Locate the cell with the specified text and output its [X, Y] center coordinate. 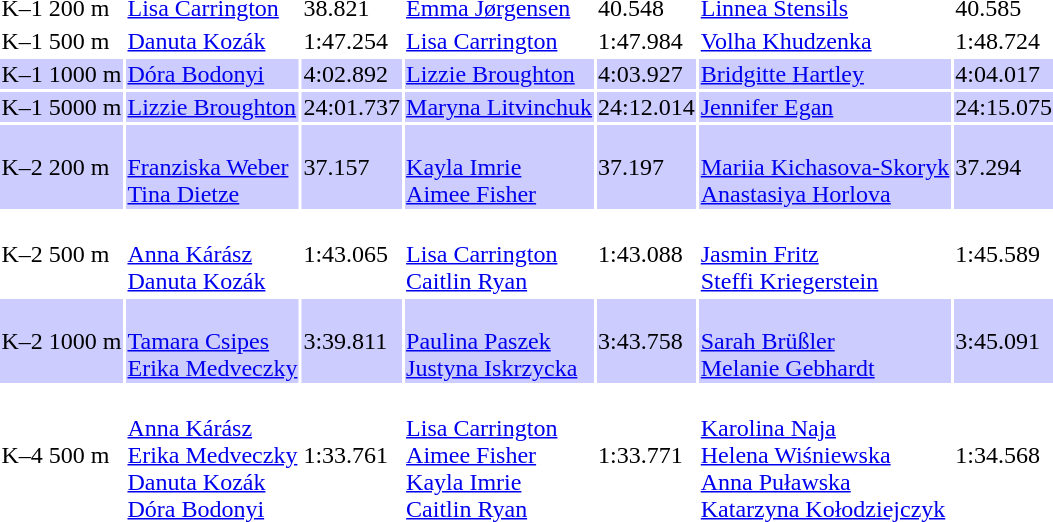
3:43.758 [647, 341]
24:01.737 [352, 107]
1:43.065 [352, 254]
Tamara CsipesErika Medveczky [212, 341]
Anna KárászDanuta Kozák [212, 254]
1:47.254 [352, 41]
Paulina PaszekJustyna Iskrzycka [500, 341]
Volha Khudzenka [825, 41]
Jennifer Egan [825, 107]
Lisa Carrington [500, 41]
4:02.892 [352, 74]
1:47.984 [647, 41]
4:03.927 [647, 74]
K–2 1000 m [62, 341]
Jasmin FritzSteffi Kriegerstein [825, 254]
1:43.088 [647, 254]
37.157 [352, 167]
37.197 [647, 167]
Franziska WeberTina Dietze [212, 167]
Bridgitte Hartley [825, 74]
K–1 1000 m [62, 74]
3:39.811 [352, 341]
K–2 500 m [62, 254]
Kayla ImrieAimee Fisher [500, 167]
K–1 500 m [62, 41]
24:12.014 [647, 107]
Mariia Kichasova-SkorykAnastasiya Horlova [825, 167]
Dóra Bodonyi [212, 74]
K–2 200 m [62, 167]
Danuta Kozák [212, 41]
K–1 5000 m [62, 107]
Lisa CarringtonCaitlin Ryan [500, 254]
Maryna Litvinchuk [500, 107]
Sarah BrüßlerMelanie Gebhardt [825, 341]
